For the text-containing cell, return its midpoint in (x, y) coordinate format. 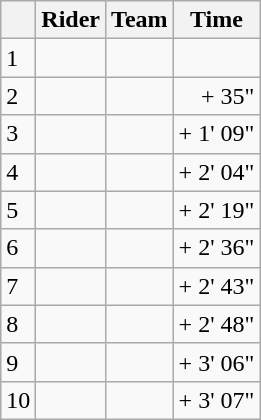
10 (18, 400)
5 (18, 210)
2 (18, 96)
Rider (71, 20)
3 (18, 134)
+ 1' 09" (216, 134)
+ 2' 43" (216, 286)
1 (18, 58)
+ 2' 04" (216, 172)
+ 3' 07" (216, 400)
Team (140, 20)
+ 2' 19" (216, 210)
7 (18, 286)
6 (18, 248)
+ 2' 48" (216, 324)
9 (18, 362)
+ 3' 06" (216, 362)
8 (18, 324)
Time (216, 20)
+ 35" (216, 96)
+ 2' 36" (216, 248)
4 (18, 172)
